Determine the (x, y) coordinate at the center of the cell enclosing the given text.  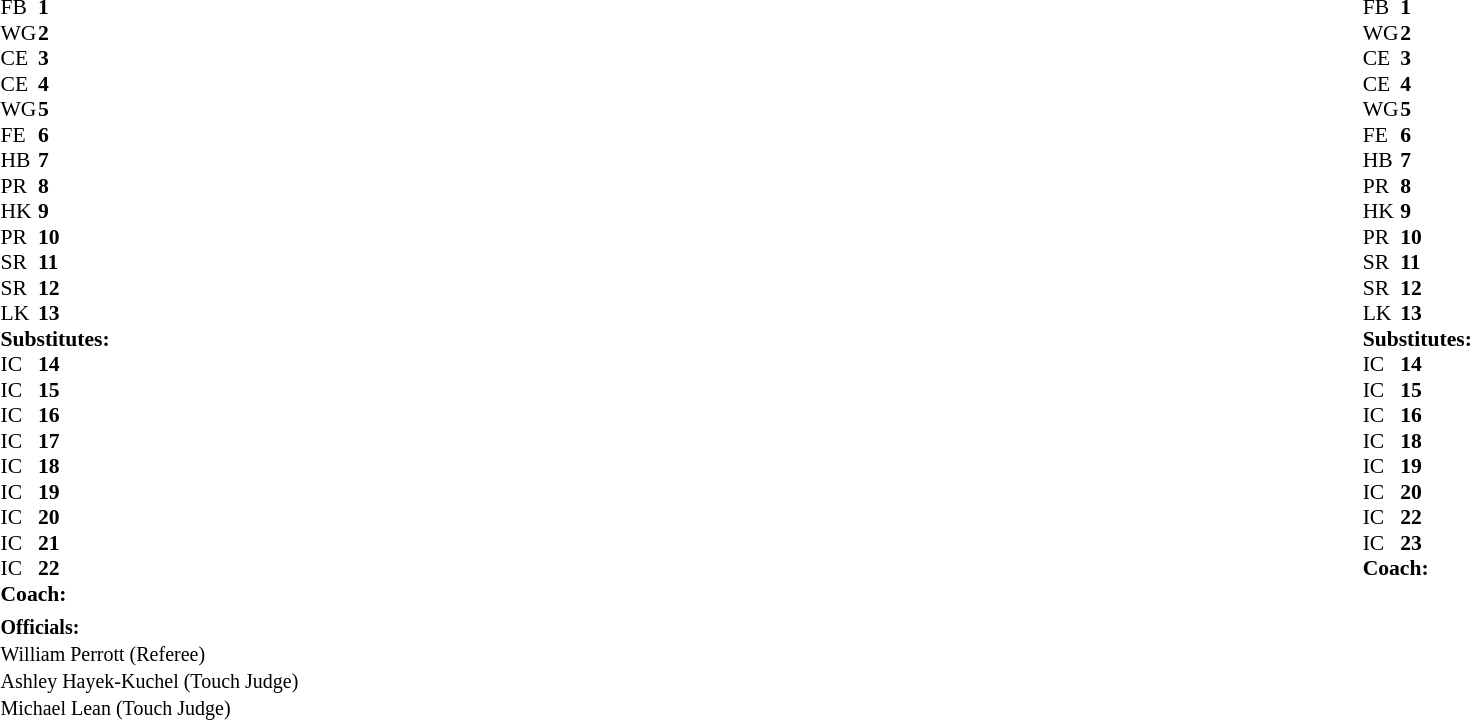
Substitutes: (54, 339)
21 (57, 543)
23 (1419, 543)
17 (57, 441)
Coach: (54, 594)
